Provide the [x, y] coordinate of the cell's center where the given text is located.  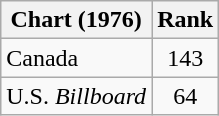
64 [186, 96]
143 [186, 58]
Canada [76, 58]
U.S. Billboard [76, 96]
Chart (1976) [76, 20]
Rank [186, 20]
